Identify which cell holds the provided text, then report its [X, Y] central coordinate. 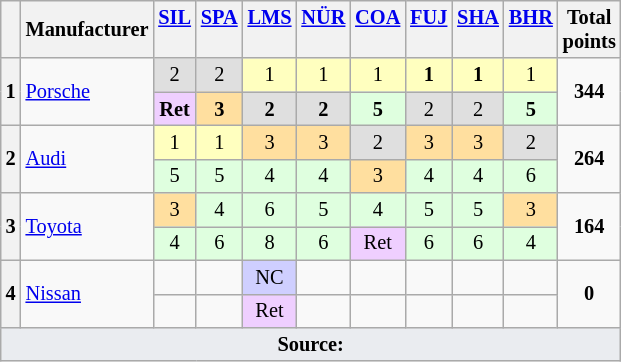
SPA [220, 29]
Audi [88, 158]
Nissan [88, 294]
8 [270, 243]
Toyota [88, 226]
344 [590, 92]
SHA [478, 29]
164 [590, 226]
LMS [270, 29]
COA [378, 29]
Totalpoints [590, 29]
0 [590, 294]
264 [590, 158]
Porsche [88, 92]
FUJ [428, 29]
NÜR [323, 29]
Manufacturer [88, 29]
NC [270, 277]
SIL [174, 29]
Source: [311, 344]
BHR [531, 29]
